Capture the cell that displays the provided text and extract its [X, Y] central coordinate. 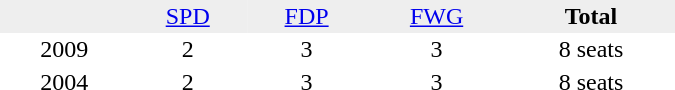
2 [188, 50]
2009 [64, 50]
SPD [188, 16]
FWG [436, 16]
Total [591, 16]
8 seats [591, 50]
FDP [306, 16]
